Identify which cell holds the provided text, then report its [x, y] central coordinate. 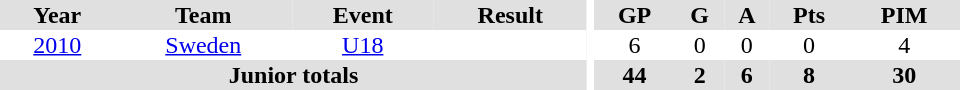
4 [904, 45]
30 [904, 75]
Junior totals [294, 75]
Team [204, 15]
Pts [810, 15]
8 [810, 75]
G [700, 15]
44 [635, 75]
Year [58, 15]
Event [363, 15]
Sweden [204, 45]
U18 [363, 45]
2 [700, 75]
A [747, 15]
PIM [904, 15]
GP [635, 15]
Result [511, 15]
2010 [58, 45]
